Detect which cell encompasses the target text, then output its (X, Y) center coordinate. 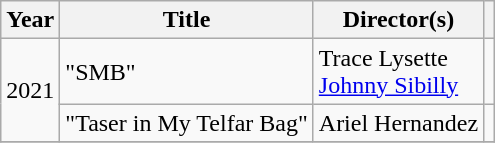
Trace LysetteJohnny Sibilly (398, 72)
Ariel Hernandez (398, 123)
Year (30, 20)
Director(s) (398, 20)
2021 (30, 90)
Title (186, 20)
"SMB" (186, 72)
"Taser in My Telfar Bag" (186, 123)
